For the text-containing cell, return its midpoint in (x, y) coordinate format. 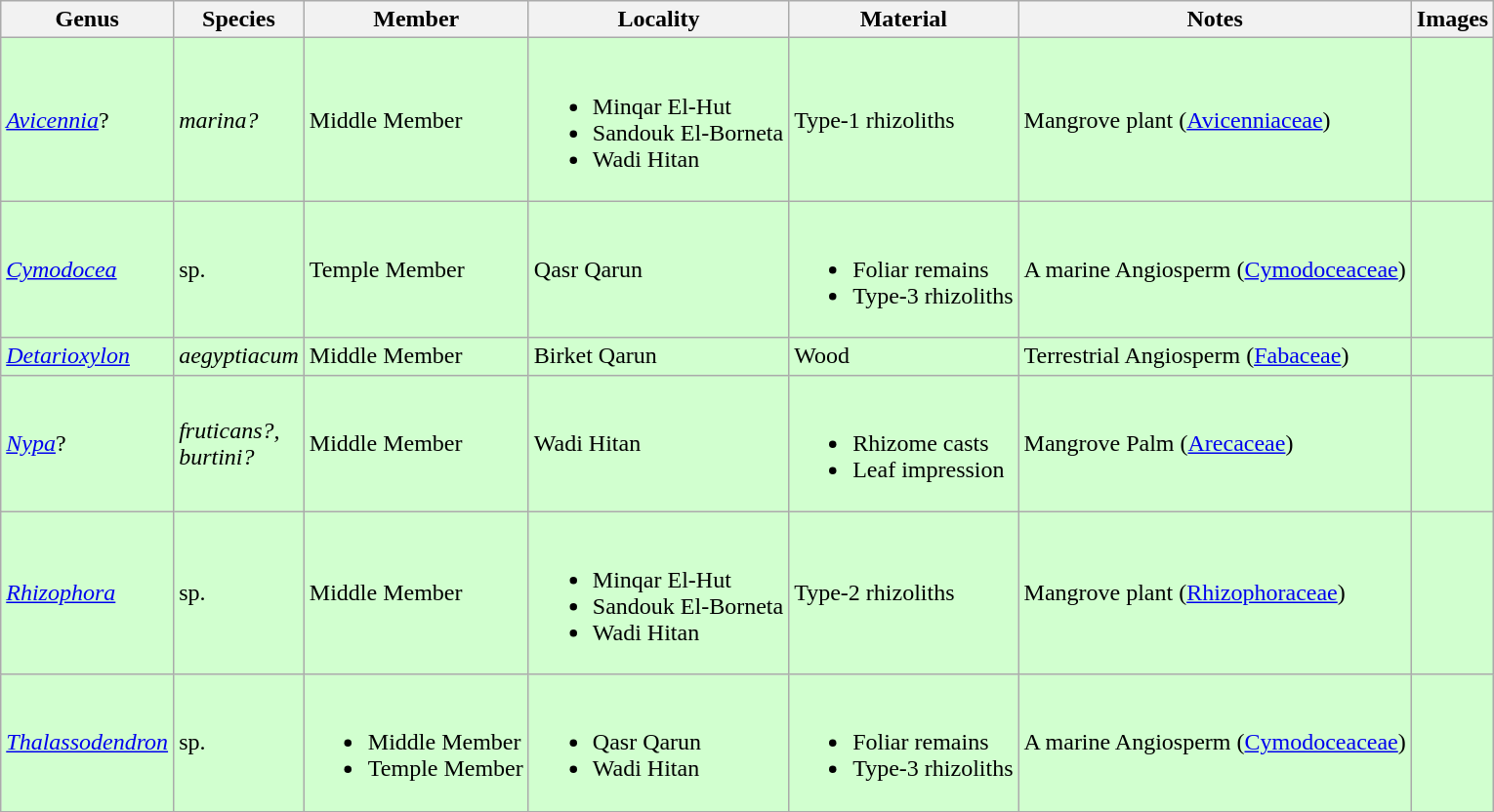
Material (904, 20)
Rhizophora (88, 593)
Qasr Qarun (658, 269)
Middle MemberTemple Member (416, 743)
Mangrove plant (Rhizophoraceae) (1215, 593)
Type-2 rhizoliths (904, 593)
Temple Member (416, 269)
Images (1452, 20)
Species (239, 20)
Qasr QarunWadi Hitan (658, 743)
Wood (904, 356)
Locality (658, 20)
aegyptiacum (239, 356)
Notes (1215, 20)
Detarioxylon (88, 356)
Cymodocea (88, 269)
Rhizome castsLeaf impression (904, 443)
fruticans?,burtini? (239, 443)
Member (416, 20)
Terrestrial Angiosperm (Fabaceae) (1215, 356)
Thalassodendron (88, 743)
Nypa? (88, 443)
Avicennia? (88, 119)
Mangrove plant (Avicenniaceae) (1215, 119)
Wadi Hitan (658, 443)
Mangrove Palm (Arecaceae) (1215, 443)
Birket Qarun (658, 356)
marina? (239, 119)
Type-1 rhizoliths (904, 119)
Genus (88, 20)
